Provide the [x, y] coordinate of the cell's center where the given text is located.  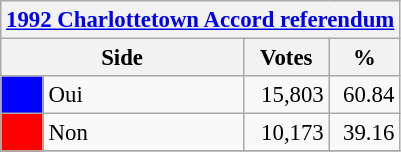
15,803 [286, 95]
Side [122, 58]
Non [143, 133]
39.16 [364, 133]
1992 Charlottetown Accord referendum [200, 20]
% [364, 58]
10,173 [286, 133]
Votes [286, 58]
60.84 [364, 95]
Oui [143, 95]
